Determine the [x, y] coordinate at the center of the cell enclosing the given text.  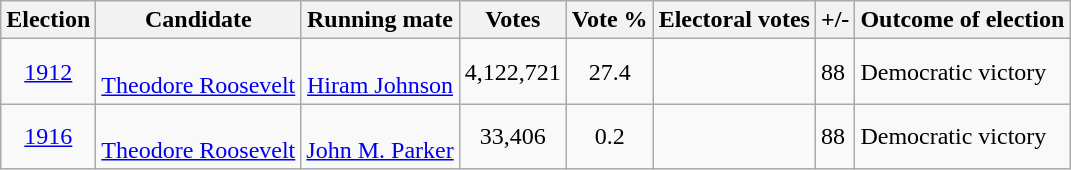
1916 [48, 136]
33,406 [512, 136]
4,122,721 [512, 72]
Vote % [610, 20]
27.4 [610, 72]
John M. Parker [380, 136]
Votes [512, 20]
0.2 [610, 136]
Candidate [198, 20]
Hiram Johnson [380, 72]
Outcome of election [962, 20]
Election [48, 20]
Running mate [380, 20]
+/- [834, 20]
1912 [48, 72]
Electoral votes [734, 20]
